Pinpoint the cell where the given text exists, returning its (x, y) midpoint coordinate. 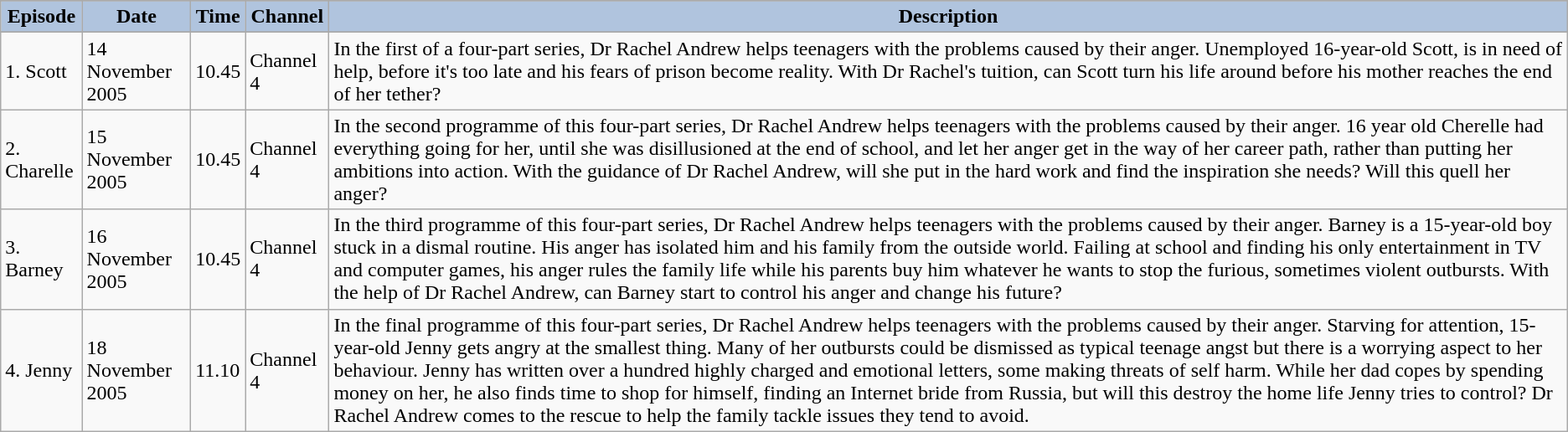
Time (218, 17)
3. Barney (42, 260)
18 November 2005 (137, 370)
4. Jenny (42, 370)
Episode (42, 17)
11.10 (218, 370)
Date (137, 17)
16 November 2005 (137, 260)
2. Charelle (42, 159)
Description (948, 17)
14 November 2005 (137, 71)
15 November 2005 (137, 159)
Channel (287, 17)
1. Scott (42, 71)
